Identify which cell holds the provided text, then report its [X, Y] central coordinate. 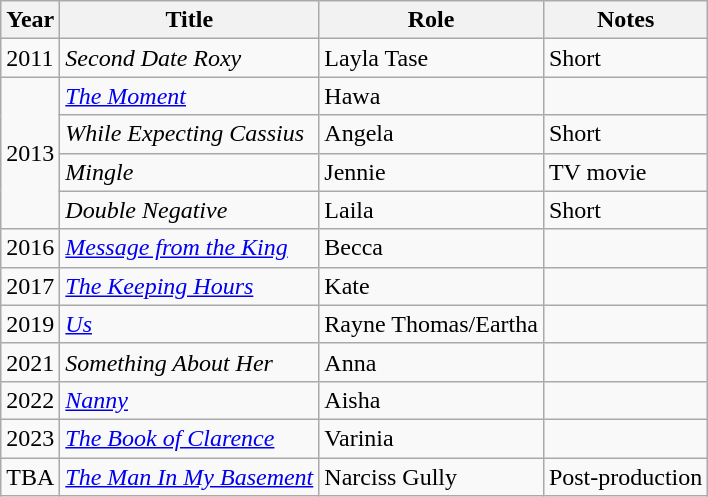
The Book of Clarence [190, 438]
Anna [432, 362]
The Moment [190, 96]
Double Negative [190, 210]
2021 [30, 362]
Varinia [432, 438]
2011 [30, 58]
Year [30, 20]
Something About Her [190, 362]
2016 [30, 248]
2013 [30, 153]
Message from the King [190, 248]
2022 [30, 400]
Nanny [190, 400]
Mingle [190, 172]
Rayne Thomas/Eartha [432, 324]
Narciss Gully [432, 477]
While Expecting Cassius [190, 134]
Kate [432, 286]
2017 [30, 286]
Notes [625, 20]
Post-production [625, 477]
Becca [432, 248]
Second Date Roxy [190, 58]
2023 [30, 438]
The Man In My Basement [190, 477]
Aisha [432, 400]
Jennie [432, 172]
Laila [432, 210]
Hawa [432, 96]
Layla Tase [432, 58]
TV movie [625, 172]
Us [190, 324]
The Keeping Hours [190, 286]
Angela [432, 134]
Role [432, 20]
Title [190, 20]
TBA [30, 477]
2019 [30, 324]
